Locate the cell with the specified text and output its (x, y) center coordinate. 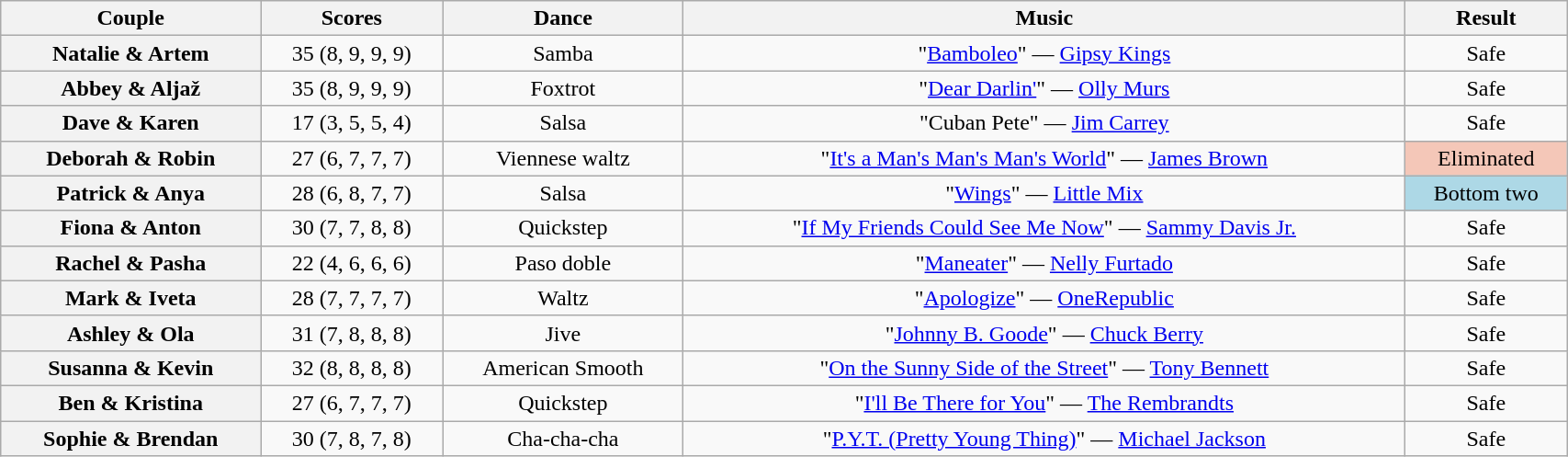
Cha-cha-cha (563, 439)
Paso doble (563, 263)
Scores (352, 18)
"Apologize" — OneRepublic (1044, 298)
"Cuban Pete" — Jim Carrey (1044, 123)
Deborah & Robin (130, 158)
"Wings" — Little Mix (1044, 193)
Music (1044, 18)
"Maneater" — Nelly Furtado (1044, 263)
Foxtrot (563, 88)
28 (7, 7, 7, 7) (352, 298)
"Johnny B. Goode" — Chuck Berry (1044, 333)
"Dear Darlin'" — Olly Murs (1044, 88)
Viennese waltz (563, 158)
"It's a Man's Man's Man's World" — James Brown (1044, 158)
32 (8, 8, 8, 8) (352, 368)
31 (7, 8, 8, 8) (352, 333)
Ashley & Ola (130, 333)
Sophie & Brendan (130, 439)
American Smooth (563, 368)
"P.Y.T. (Pretty Young Thing)" — Michael Jackson (1044, 439)
"I'll Be There for You" — The Rembrandts (1044, 403)
Rachel & Pasha (130, 263)
"If My Friends Could See Me Now" — Sammy Davis Jr. (1044, 228)
28 (6, 8, 7, 7) (352, 193)
Jive (563, 333)
Dave & Karen (130, 123)
Abbey & Aljaž (130, 88)
Eliminated (1486, 158)
Couple (130, 18)
Ben & Kristina (130, 403)
22 (4, 6, 6, 6) (352, 263)
Result (1486, 18)
"Bamboleo" — Gipsy Kings (1044, 53)
Patrick & Anya (130, 193)
Natalie & Artem (130, 53)
Mark & Iveta (130, 298)
30 (7, 7, 8, 8) (352, 228)
Waltz (563, 298)
Bottom two (1486, 193)
Dance (563, 18)
Fiona & Anton (130, 228)
17 (3, 5, 5, 4) (352, 123)
Samba (563, 53)
30 (7, 8, 7, 8) (352, 439)
Susanna & Kevin (130, 368)
"On the Sunny Side of the Street" — Tony Bennett (1044, 368)
